Pinpoint the cell where the given text exists, returning its (x, y) midpoint coordinate. 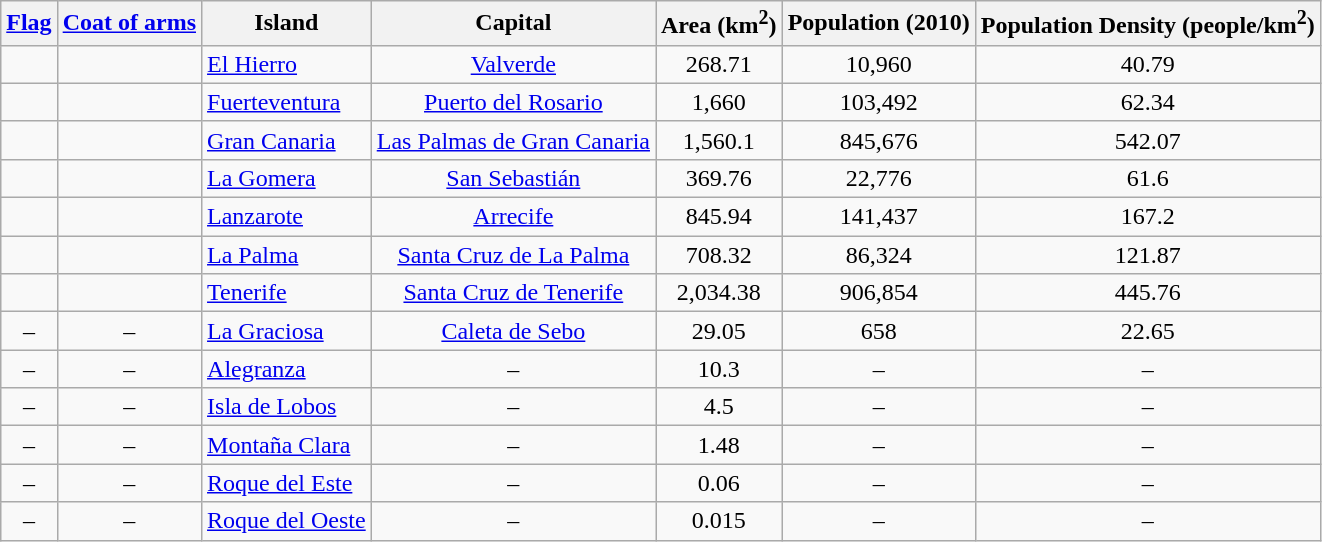
906,854 (878, 293)
167.2 (1148, 217)
268.71 (720, 64)
Coat of arms (129, 24)
61.6 (1148, 178)
1,560.1 (720, 140)
121.87 (1148, 255)
86,324 (878, 255)
Island (287, 24)
Santa Cruz de Tenerife (513, 293)
La Graciosa (287, 331)
10.3 (720, 369)
Arrecife (513, 217)
2,034.38 (720, 293)
Population Density (people/km2) (1148, 24)
Flag (29, 24)
22.65 (1148, 331)
0.015 (720, 521)
La Palma (287, 255)
Population (2010) (878, 24)
Roque del Oeste (287, 521)
542.07 (1148, 140)
San Sebastián (513, 178)
Las Palmas de Gran Canaria (513, 140)
708.32 (720, 255)
Santa Cruz de La Palma (513, 255)
4.5 (720, 407)
Isla de Lobos (287, 407)
Capital (513, 24)
Montaña Clara (287, 445)
Roque del Este (287, 483)
Valverde (513, 64)
Fuerteventura (287, 102)
22,776 (878, 178)
40.79 (1148, 64)
Tenerife (287, 293)
369.76 (720, 178)
845,676 (878, 140)
Caleta de Sebo (513, 331)
Lanzarote (287, 217)
845.94 (720, 217)
141,437 (878, 217)
445.76 (1148, 293)
Gran Canaria (287, 140)
La Gomera (287, 178)
658 (878, 331)
Alegranza (287, 369)
1.48 (720, 445)
Puerto del Rosario (513, 102)
103,492 (878, 102)
El Hierro (287, 64)
0.06 (720, 483)
29.05 (720, 331)
10,960 (878, 64)
Area (km2) (720, 24)
1,660 (720, 102)
62.34 (1148, 102)
